Return the (X, Y) coordinate for the center point of the cell that contains the specified text.  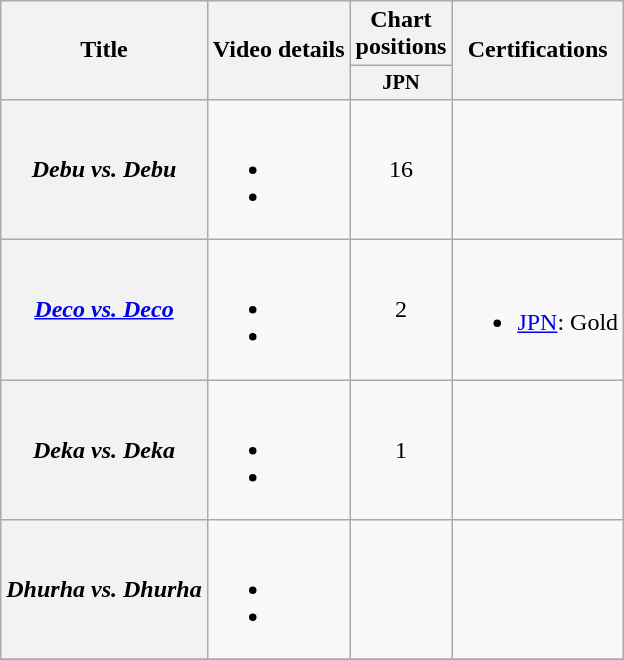
Chart positions (401, 34)
1 (401, 450)
Title (104, 50)
Certifications (538, 50)
JPN (401, 83)
Deco vs. Deco (104, 310)
Debu vs. Debu (104, 169)
JPN: Gold (538, 310)
2 (401, 310)
Video details (278, 50)
16 (401, 169)
Deka vs. Deka (104, 450)
Dhurha vs. Dhurha (104, 590)
